Extract the (X, Y) coordinate from the center of the cell holding the provided text.  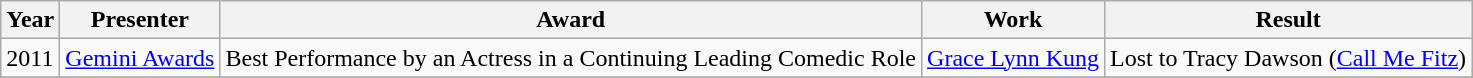
Best Performance by an Actress in a Continuing Leading Comedic Role (571, 58)
Award (571, 20)
Result (1288, 20)
Presenter (140, 20)
Gemini Awards (140, 58)
Grace Lynn Kung (1014, 58)
Year (30, 20)
Work (1014, 20)
2011 (30, 58)
Lost to Tracy Dawson (Call Me Fitz) (1288, 58)
